Return the [X, Y] coordinate for the center point of the cell that contains the specified text.  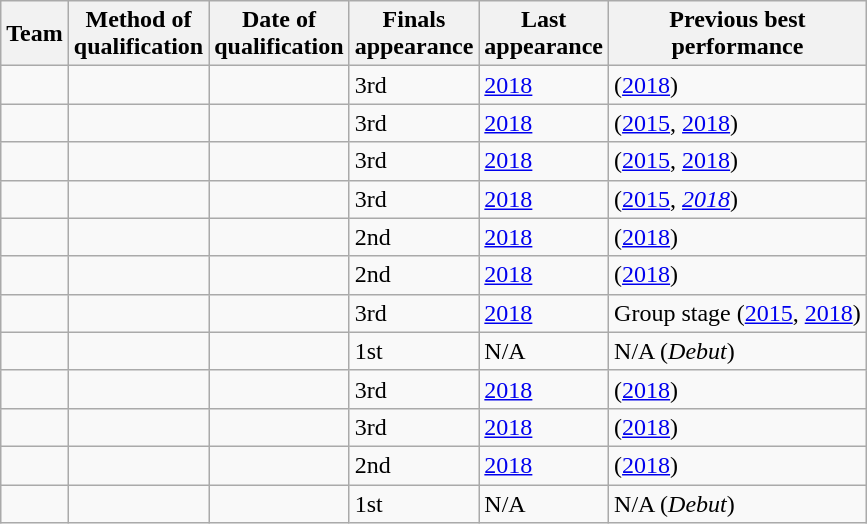
Team [35, 34]
Lastappearance [544, 34]
Method ofqualification [138, 34]
Group stage (2015, 2018) [738, 313]
Finalsappearance [414, 34]
Date ofqualification [279, 34]
Previous bestperformance [738, 34]
